From the cell containing the given text, extract its center point as [x, y] coordinate. 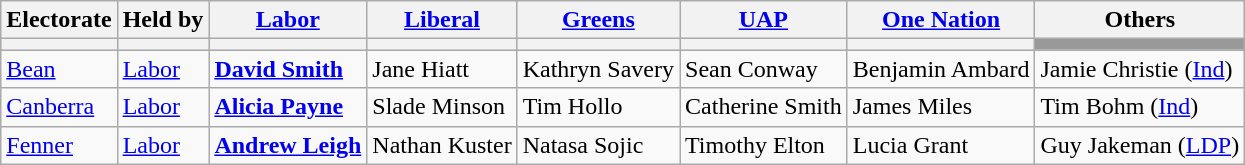
Natasa Sojic [598, 145]
Kathryn Savery [598, 69]
Guy Jakeman (LDP) [1140, 145]
Others [1140, 20]
Tim Bohm (Ind) [1140, 107]
Catherine Smith [764, 107]
Alicia Payne [288, 107]
Benjamin Ambard [941, 69]
Electorate [59, 20]
UAP [764, 20]
Bean [59, 69]
Canberra [59, 107]
Sean Conway [764, 69]
Jamie Christie (Ind) [1140, 69]
Andrew Leigh [288, 145]
Lucia Grant [941, 145]
Tim Hollo [598, 107]
David Smith [288, 69]
Liberal [442, 20]
Timothy Elton [764, 145]
One Nation [941, 20]
Greens [598, 20]
Slade Minson [442, 107]
Held by [163, 20]
James Miles [941, 107]
Jane Hiatt [442, 69]
Fenner [59, 145]
Nathan Kuster [442, 145]
